Identify which cell holds the provided text, then report its (x, y) central coordinate. 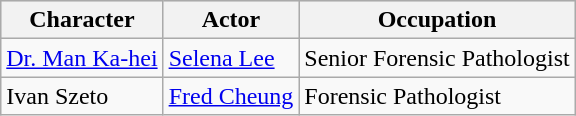
Occupation (437, 20)
Ivan Szeto (82, 96)
Dr. Man Ka-hei (82, 58)
Senior Forensic Pathologist (437, 58)
Fred Cheung (231, 96)
Selena Lee (231, 58)
Actor (231, 20)
Forensic Pathologist (437, 96)
Character (82, 20)
